Return [x, y] of the center of cell containing provided text 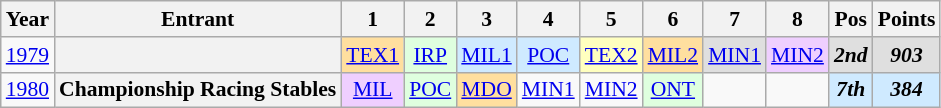
Championship Racing Stables [198, 90]
IRP [430, 55]
2nd [851, 55]
TEX1 [372, 55]
1980 [28, 90]
8 [798, 19]
384 [907, 90]
Year [28, 19]
1 [372, 19]
MIL1 [486, 55]
6 [673, 19]
2 [430, 19]
TEX2 [612, 55]
7 [734, 19]
Points [907, 19]
ONT [673, 90]
903 [907, 55]
1979 [28, 55]
3 [486, 19]
MDO [486, 90]
7th [851, 90]
4 [548, 19]
MIL [372, 90]
5 [612, 19]
MIL2 [673, 55]
Entrant [198, 19]
Pos [851, 19]
